Return the [x, y] coordinate for the center point of the cell that contains the specified text.  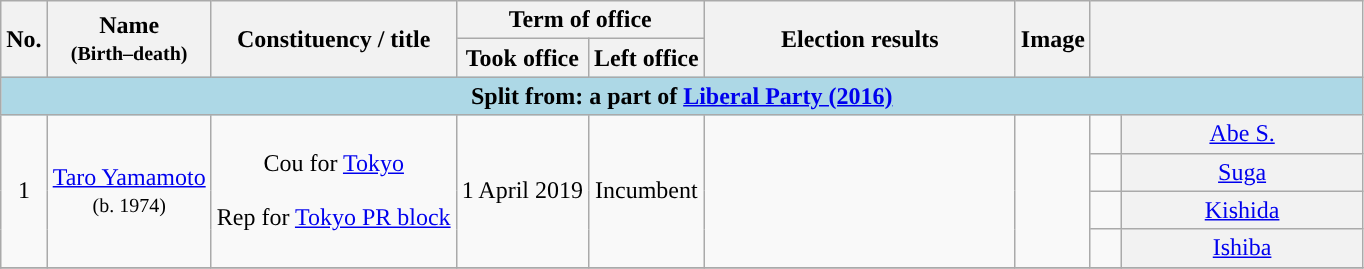
Constituency / title [334, 39]
No. [24, 39]
Taro Yamamoto(b. 1974) [129, 191]
Term of office [580, 20]
Name(Birth–death) [129, 39]
Election results [860, 39]
Cou for TokyoRep for Tokyo PR block [334, 191]
Image [1052, 39]
1 [24, 191]
Split from: a part of Liberal Party (2016) [682, 96]
Kishida [1242, 210]
Suga [1242, 172]
Incumbent [647, 191]
Took office [522, 58]
1 April 2019 [522, 191]
Ishiba [1242, 248]
Left office [647, 58]
Abe S. [1242, 134]
